Output the [x, y] coordinate of the center of the cell containing the given text.  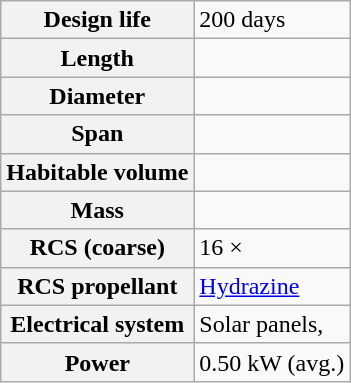
Length [98, 58]
RCS propellant [98, 286]
Span [98, 134]
16 × [272, 248]
Mass [98, 210]
RCS (coarse) [98, 248]
0.50 kW (avg.) [272, 362]
Diameter [98, 96]
Electrical system [98, 324]
Design life [98, 20]
200 days [272, 20]
Solar panels, [272, 324]
Power [98, 362]
Hydrazine [272, 286]
Habitable volume [98, 172]
